Output the (x, y) coordinate of the center of the cell containing the given text.  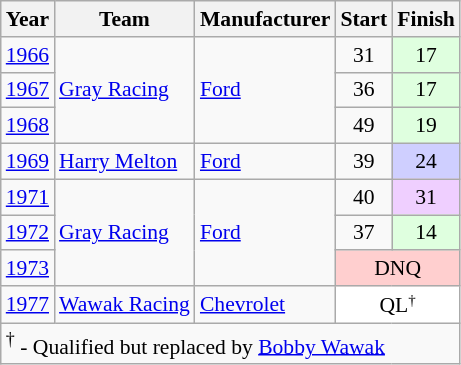
Year (28, 19)
1967 (28, 90)
Start (364, 19)
49 (364, 126)
1973 (28, 269)
Wawak Racing (124, 304)
14 (426, 233)
1969 (28, 162)
19 (426, 126)
1966 (28, 55)
37 (364, 233)
40 (364, 197)
1977 (28, 304)
36 (364, 90)
Finish (426, 19)
DNQ (398, 269)
24 (426, 162)
39 (364, 162)
Harry Melton (124, 162)
1971 (28, 197)
1972 (28, 233)
Chevrolet (265, 304)
1968 (28, 126)
QL† (398, 304)
† - Qualified but replaced by Bobby Wawak (230, 344)
Manufacturer (265, 19)
Team (124, 19)
